Identify which cell holds the provided text, then report its [X, Y] central coordinate. 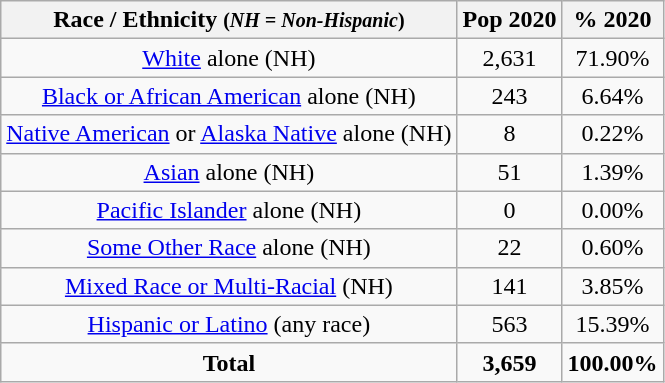
563 [510, 324]
Race / Ethnicity (NH = Non-Hispanic) [229, 20]
Total [229, 362]
% 2020 [612, 20]
3,659 [510, 362]
Some Other Race alone (NH) [229, 248]
Mixed Race or Multi-Racial (NH) [229, 286]
0 [510, 210]
8 [510, 134]
51 [510, 172]
71.90% [612, 58]
100.00% [612, 362]
0.22% [612, 134]
Hispanic or Latino (any race) [229, 324]
0.00% [612, 210]
3.85% [612, 286]
141 [510, 286]
Pop 2020 [510, 20]
White alone (NH) [229, 58]
15.39% [612, 324]
Asian alone (NH) [229, 172]
22 [510, 248]
243 [510, 96]
1.39% [612, 172]
Native American or Alaska Native alone (NH) [229, 134]
Black or African American alone (NH) [229, 96]
2,631 [510, 58]
6.64% [612, 96]
Pacific Islander alone (NH) [229, 210]
0.60% [612, 248]
